Identify which cell holds the provided text, then report its [x, y] central coordinate. 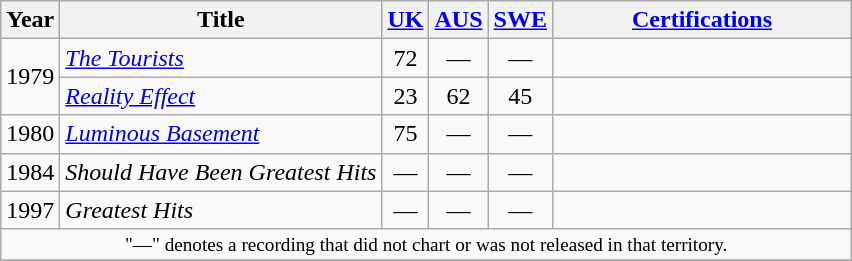
Certifications [702, 20]
1984 [30, 172]
The Tourists [221, 58]
AUS [458, 20]
Luminous Basement [221, 134]
Year [30, 20]
Should Have Been Greatest Hits [221, 172]
75 [406, 134]
Reality Effect [221, 96]
1980 [30, 134]
62 [458, 96]
SWE [520, 20]
72 [406, 58]
Greatest Hits [221, 210]
1979 [30, 77]
UK [406, 20]
Title [221, 20]
"—" denotes a recording that did not chart or was not released in that territory. [426, 245]
1997 [30, 210]
45 [520, 96]
23 [406, 96]
